Pinpoint the cell where the given text exists, returning its [x, y] midpoint coordinate. 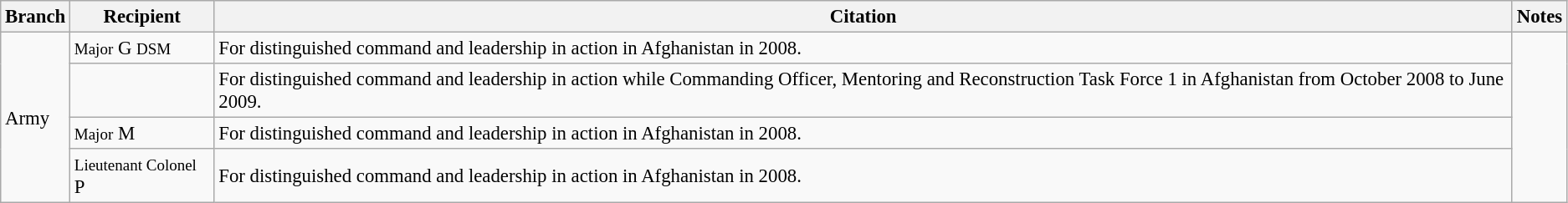
Army [35, 118]
Lieutenant Colonel P [142, 175]
Citation [863, 17]
Major M [142, 134]
Recipient [142, 17]
Branch [35, 17]
Notes [1540, 17]
Major G DSM [142, 48]
